Extract the [X, Y] coordinate from the center of the cell holding the provided text.  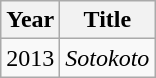
Title [108, 20]
Year [30, 20]
Sotokoto [108, 58]
2013 [30, 58]
